Determine the [X, Y] coordinate at the center of the cell enclosing the given text.  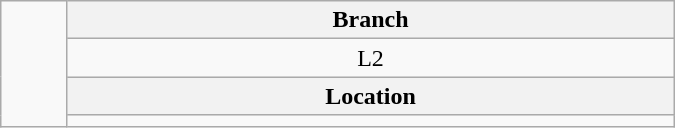
Location [370, 96]
L2 [370, 58]
Branch [370, 20]
